Extract the [x, y] coordinate from the center of the cell holding the provided text.  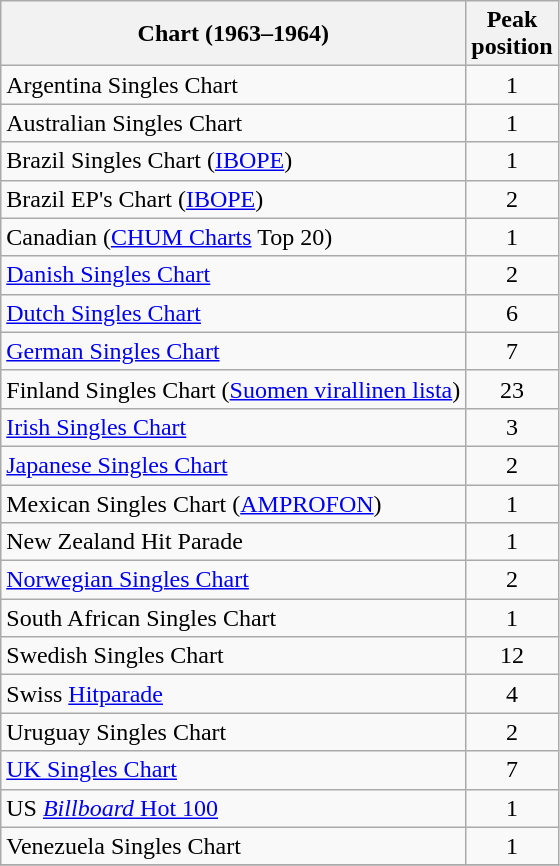
3 [512, 427]
German Singles Chart [234, 351]
Venezuela Singles Chart [234, 846]
12 [512, 656]
Mexican Singles Chart (AMPROFON) [234, 503]
4 [512, 694]
23 [512, 389]
Argentina Singles Chart [234, 85]
South African Singles Chart [234, 618]
Brazil EP's Chart (IBOPE) [234, 199]
Swedish Singles Chart [234, 656]
Swiss Hitparade [234, 694]
Chart (1963–1964) [234, 34]
Norwegian Singles Chart [234, 580]
Peakposition [512, 34]
Irish Singles Chart [234, 427]
Brazil Singles Chart (IBOPE) [234, 161]
6 [512, 313]
New Zealand Hit Parade [234, 542]
US Billboard Hot 100 [234, 808]
Australian Singles Chart [234, 123]
UK Singles Chart [234, 770]
Canadian (CHUM Charts Top 20) [234, 237]
Finland Singles Chart (Suomen virallinen lista) [234, 389]
Dutch Singles Chart [234, 313]
Danish Singles Chart [234, 275]
Japanese Singles Chart [234, 465]
Uruguay Singles Chart [234, 732]
